Locate the cell with the specified text and output its [x, y] center coordinate. 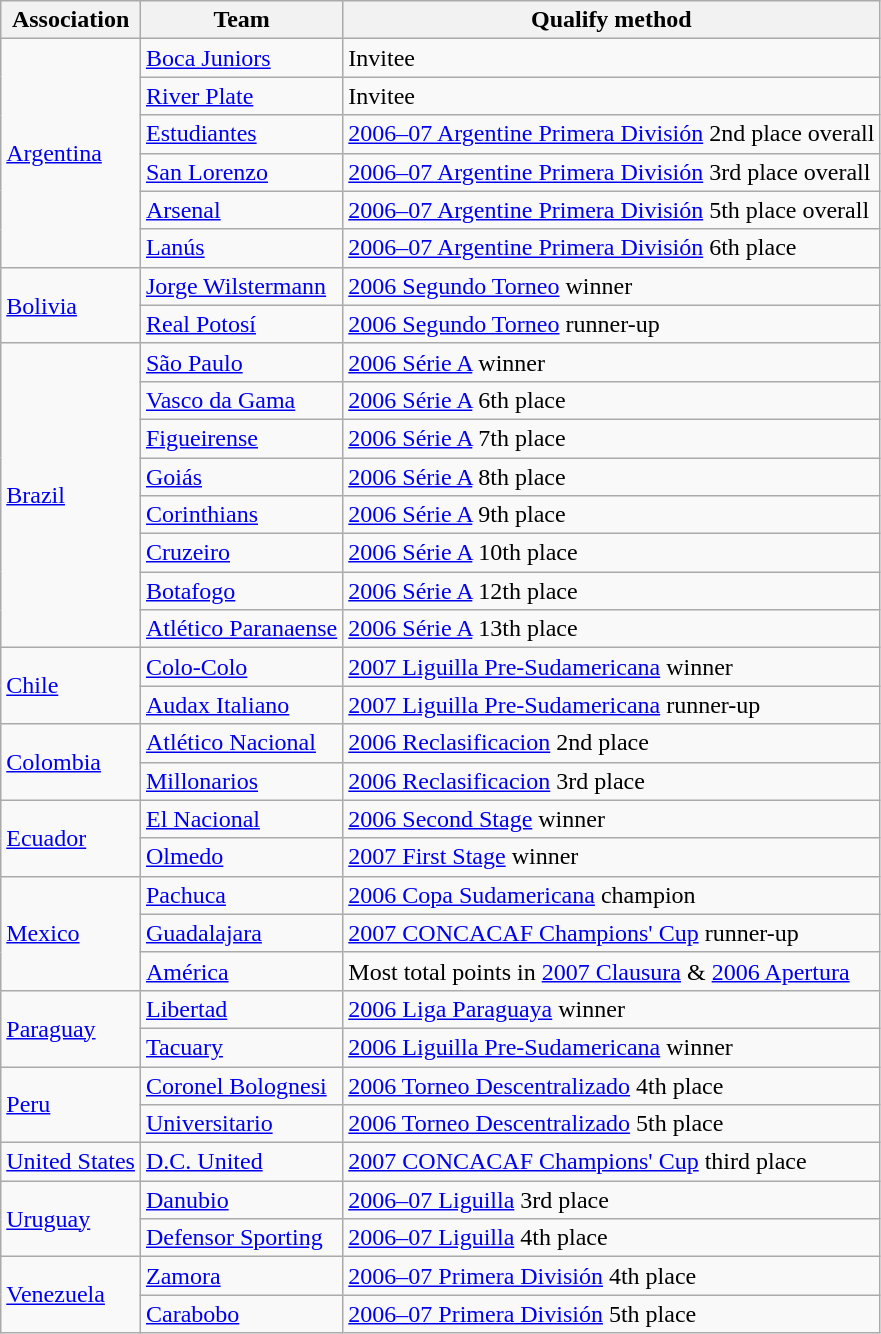
2006 Série A 8th place [612, 477]
2006–07 Argentine Primera División 5th place overall [612, 210]
Carabobo [241, 1314]
Ecuador [71, 838]
Uruguay [71, 1219]
Olmedo [241, 857]
Team [241, 20]
Chile [71, 686]
Universitario [241, 1124]
Vasco da Gama [241, 400]
2007 CONCACAF Champions' Cup third place [612, 1162]
2006 Torneo Descentralizado 4th place [612, 1085]
Argentina [71, 153]
2006–07 Liguilla 3rd place [612, 1200]
Audax Italiano [241, 705]
Coronel Bolognesi [241, 1085]
2006 Reclasificacion 3rd place [612, 781]
Defensor Sporting [241, 1238]
2007 First Stage winner [612, 857]
Lanús [241, 248]
2006 Segundo Torneo winner [612, 286]
Guadalajara [241, 933]
Figueirense [241, 438]
2006 Série A 12th place [612, 591]
Jorge Wilstermann [241, 286]
Bolivia [71, 305]
Colo-Colo [241, 667]
Qualify method [612, 20]
Colombia [71, 762]
2006 Liguilla Pre-Sudamericana winner [612, 1047]
Goiás [241, 477]
2006 Second Stage winner [612, 819]
Botafogo [241, 591]
Paraguay [71, 1028]
Pachuca [241, 895]
2006 Liga Paraguaya winner [612, 1009]
Atlético Nacional [241, 743]
São Paulo [241, 362]
2006 Série A winner [612, 362]
2006–07 Argentine Primera División 6th place [612, 248]
Brazil [71, 495]
Estudiantes [241, 134]
Venezuela [71, 1295]
Cruzeiro [241, 553]
2006 Série A 9th place [612, 515]
Peru [71, 1104]
Association [71, 20]
Millonarios [241, 781]
América [241, 971]
2007 CONCACAF Champions' Cup runner-up [612, 933]
Real Potosí [241, 324]
2006 Série A 13th place [612, 629]
2006 Série A 10th place [612, 553]
Most total points in 2007 Clausura & 2006 Apertura [612, 971]
2006–07 Primera División 5th place [612, 1314]
River Plate [241, 96]
El Nacional [241, 819]
2007 Liguilla Pre-Sudamericana winner [612, 667]
Zamora [241, 1276]
2006 Série A 6th place [612, 400]
2006–07 Primera División 4th place [612, 1276]
2006 Série A 7th place [612, 438]
2007 Liguilla Pre-Sudamericana runner-up [612, 705]
2006 Copa Sudamericana champion [612, 895]
Corinthians [241, 515]
Arsenal [241, 210]
2006–07 Liguilla 4th place [612, 1238]
2006–07 Argentine Primera División 2nd place overall [612, 134]
Libertad [241, 1009]
Danubio [241, 1200]
2006–07 Argentine Primera División 3rd place overall [612, 172]
2006 Reclasificacion 2nd place [612, 743]
Atlético Paranaense [241, 629]
Boca Juniors [241, 58]
United States [71, 1162]
Mexico [71, 933]
2006 Segundo Torneo runner-up [612, 324]
Tacuary [241, 1047]
2006 Torneo Descentralizado 5th place [612, 1124]
San Lorenzo [241, 172]
D.C. United [241, 1162]
